Identify which cell holds the provided text, then report its (X, Y) central coordinate. 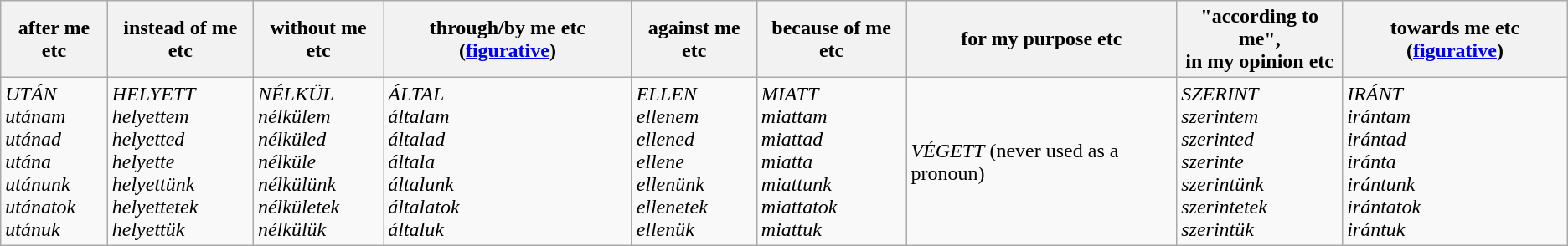
through/by me etc (figurative) (508, 39)
without me etc (318, 39)
because of me etc (831, 39)
ELLENellenemellenedelleneellenünkellenetekellenük (694, 161)
NÉLKÜLnélkülemnélkülednélkülenélkülünknélkületeknélkülük (318, 161)
after me etc (54, 39)
"according to me",in my opinion etc (1260, 39)
instead of me etc (180, 39)
UTÁNutánamutánadutánautánunkutánatokutánuk (54, 161)
HELYETThelyettemhelyettedhelyettehelyettünkhelyettetekhelyettük (180, 161)
towards me etc (figurative) (1456, 39)
for my purpose etc (1042, 39)
VÉGETT (never used as a pronoun) (1042, 161)
IRÁNTirántamirántadirántairántunkirántatokirántuk (1456, 161)
SZERINTszerintemszerintedszerinteszerintünkszerintetekszerintük (1260, 161)
ÁLTALáltalamáltaladáltalaáltalunkáltalatokáltaluk (508, 161)
MIATTmiattammiattadmiattamiattunkmiattatokmiattuk (831, 161)
against me etc (694, 39)
